Extract the [X, Y] coordinate from the center of the cell holding the provided text.  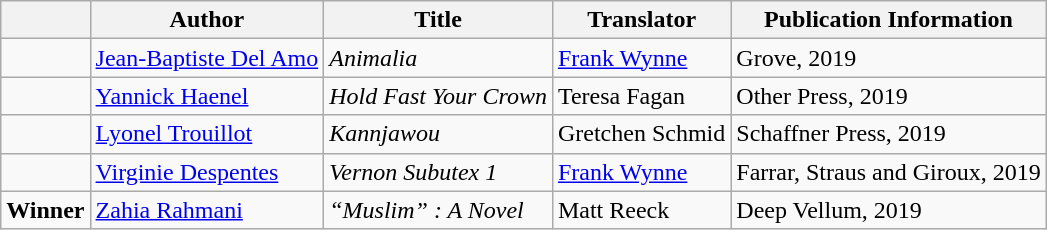
Jean-Baptiste Del Amo [207, 58]
Matt Reeck [641, 210]
Author [207, 20]
Yannick Haenel [207, 96]
Schaffner Press, 2019 [888, 134]
Farrar, Straus and Giroux, 2019 [888, 172]
Grove, 2019 [888, 58]
Hold Fast Your Crown [438, 96]
Other Press, 2019 [888, 96]
Gretchen Schmid [641, 134]
Animalia [438, 58]
Deep Vellum, 2019 [888, 210]
“Muslim” : A Novel [438, 210]
Title [438, 20]
Winner [46, 210]
Publication Information [888, 20]
Kannjawou [438, 134]
Translator [641, 20]
Teresa Fagan [641, 96]
Vernon Subutex 1 [438, 172]
Virginie Despentes [207, 172]
Zahia Rahmani [207, 210]
Lyonel Trouillot [207, 134]
